Locate the cell with the specified text and output its [X, Y] center coordinate. 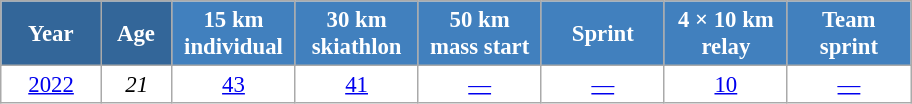
30 km skiathlon [356, 34]
Year [52, 34]
50 km mass start [480, 34]
10 [726, 85]
41 [356, 85]
4 × 10 km relay [726, 34]
43 [234, 85]
15 km individual [234, 34]
Team sprint [848, 34]
Age [136, 34]
2022 [52, 85]
Sprint [602, 34]
21 [136, 85]
